Return [x, y] of the center of cell containing provided text 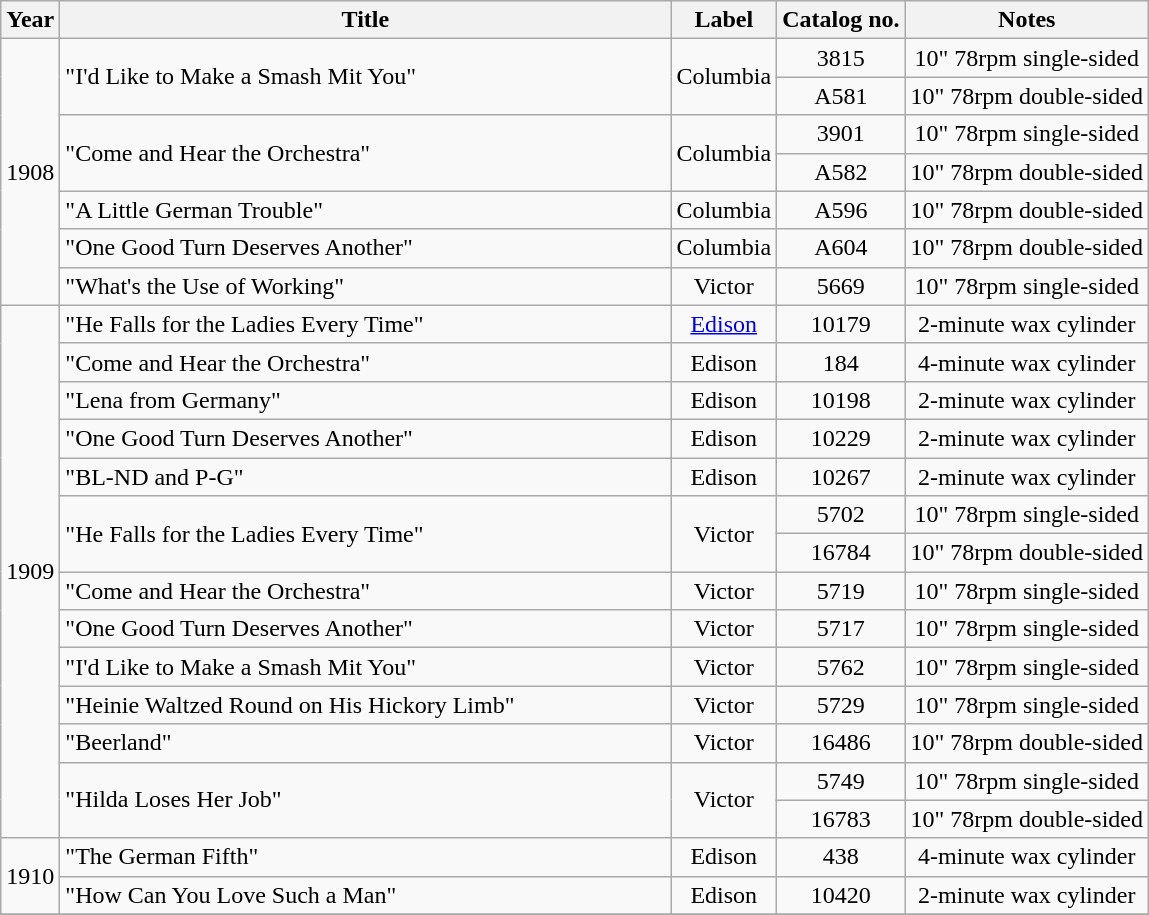
A596 [841, 210]
"The German Fifth" [366, 857]
"Heinie Waltzed Round on His Hickory Limb" [366, 705]
16784 [841, 553]
5719 [841, 591]
"A Little German Trouble" [366, 210]
Title [366, 20]
"BL-ND and P-G" [366, 477]
1909 [30, 572]
"What's the Use of Working" [366, 286]
A604 [841, 248]
16486 [841, 743]
5717 [841, 629]
184 [841, 362]
1908 [30, 172]
"How Can You Love Such a Man" [366, 895]
"Lena from Germany" [366, 400]
A582 [841, 172]
5702 [841, 515]
3901 [841, 134]
10198 [841, 400]
16783 [841, 819]
Label [724, 20]
Catalog no. [841, 20]
A581 [841, 96]
Year [30, 20]
10179 [841, 324]
Notes [1026, 20]
1910 [30, 876]
3815 [841, 58]
10229 [841, 438]
5762 [841, 667]
5669 [841, 286]
"Hilda Loses Her Job" [366, 800]
"Beerland" [366, 743]
10420 [841, 895]
5749 [841, 781]
5729 [841, 705]
10267 [841, 477]
438 [841, 857]
